Identify which cell holds the provided text, then report its (X, Y) central coordinate. 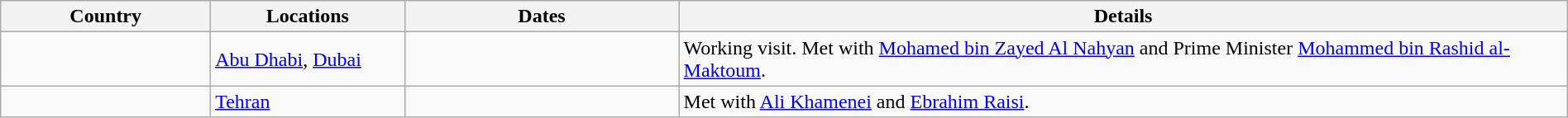
Met with Ali Khamenei and Ebrahim Raisi. (1123, 101)
Working visit. Met with Mohamed bin Zayed Al Nahyan and Prime Minister Mohammed bin Rashid al-Maktoum. (1123, 59)
Locations (308, 17)
Abu Dhabi, Dubai (308, 59)
Tehran (308, 101)
Details (1123, 17)
Dates (542, 17)
Country (106, 17)
